Return the [x, y] coordinate for the center point of the cell that contains the specified text.  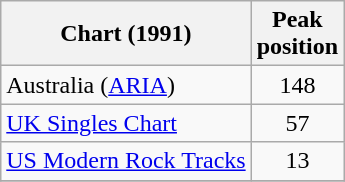
Peakposition [297, 34]
13 [297, 161]
Chart (1991) [126, 34]
148 [297, 85]
Australia (ARIA) [126, 85]
57 [297, 123]
US Modern Rock Tracks [126, 161]
UK Singles Chart [126, 123]
